Pinpoint the cell where the given text exists, returning its (X, Y) midpoint coordinate. 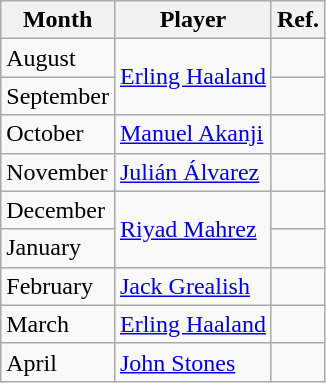
April (58, 362)
Riyad Mahrez (192, 229)
Jack Grealish (192, 286)
October (58, 134)
February (58, 286)
Player (192, 20)
Julián Álvarez (192, 172)
December (58, 210)
March (58, 324)
August (58, 58)
Manuel Akanji (192, 134)
November (58, 172)
Month (58, 20)
January (58, 248)
John Stones (192, 362)
Ref. (298, 20)
September (58, 96)
